Return [X, Y] of the center of cell containing provided text 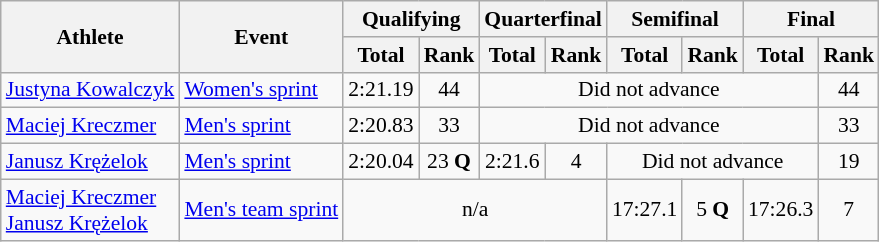
7 [848, 210]
Athlete [90, 36]
2:21.19 [380, 90]
2:21.6 [512, 162]
2:20.04 [380, 162]
Maciej Kreczmer [90, 126]
Semifinal [675, 19]
Janusz Krężelok [90, 162]
17:27.1 [644, 210]
Justyna Kowalczyk [90, 90]
n/a [475, 210]
Quarterfinal [543, 19]
Event [261, 36]
Final [811, 19]
4 [576, 162]
19 [848, 162]
Men's team sprint [261, 210]
5 Q [712, 210]
2:20.83 [380, 126]
Qualifying [411, 19]
Women's sprint [261, 90]
17:26.3 [780, 210]
23 Q [450, 162]
Maciej KreczmerJanusz Krężelok [90, 210]
